Detect which cell encompasses the target text, then output its (x, y) center coordinate. 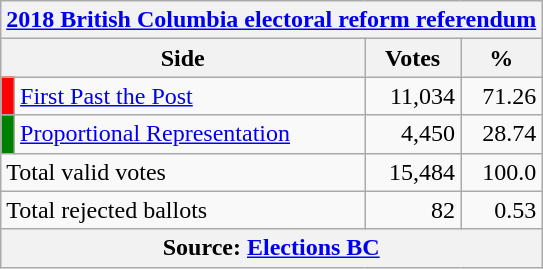
0.53 (502, 210)
4,450 (413, 134)
Side (183, 58)
82 (413, 210)
Total rejected ballots (183, 210)
Proportional Representation (190, 134)
Source: Elections BC (272, 248)
First Past the Post (190, 96)
% (502, 58)
Total valid votes (183, 172)
15,484 (413, 172)
71.26 (502, 96)
11,034 (413, 96)
Votes (413, 58)
100.0 (502, 172)
2018 British Columbia electoral reform referendum (272, 20)
28.74 (502, 134)
